Output the (x, y) coordinate of the center of the cell containing the given text.  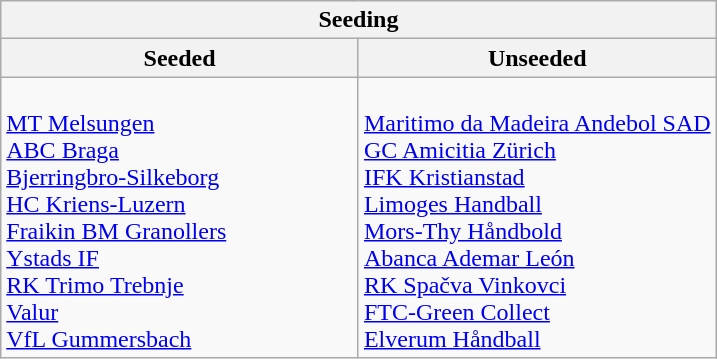
MT Melsungen ABC Braga Bjerringbro-Silkeborg HC Kriens-Luzern Fraikin BM Granollers Ystads IF RK Trimo Trebnje Valur VfL Gummersbach (180, 218)
Unseeded (537, 58)
Seeded (180, 58)
Seeding (358, 20)
